Locate the cell with the specified text and output its [X, Y] center coordinate. 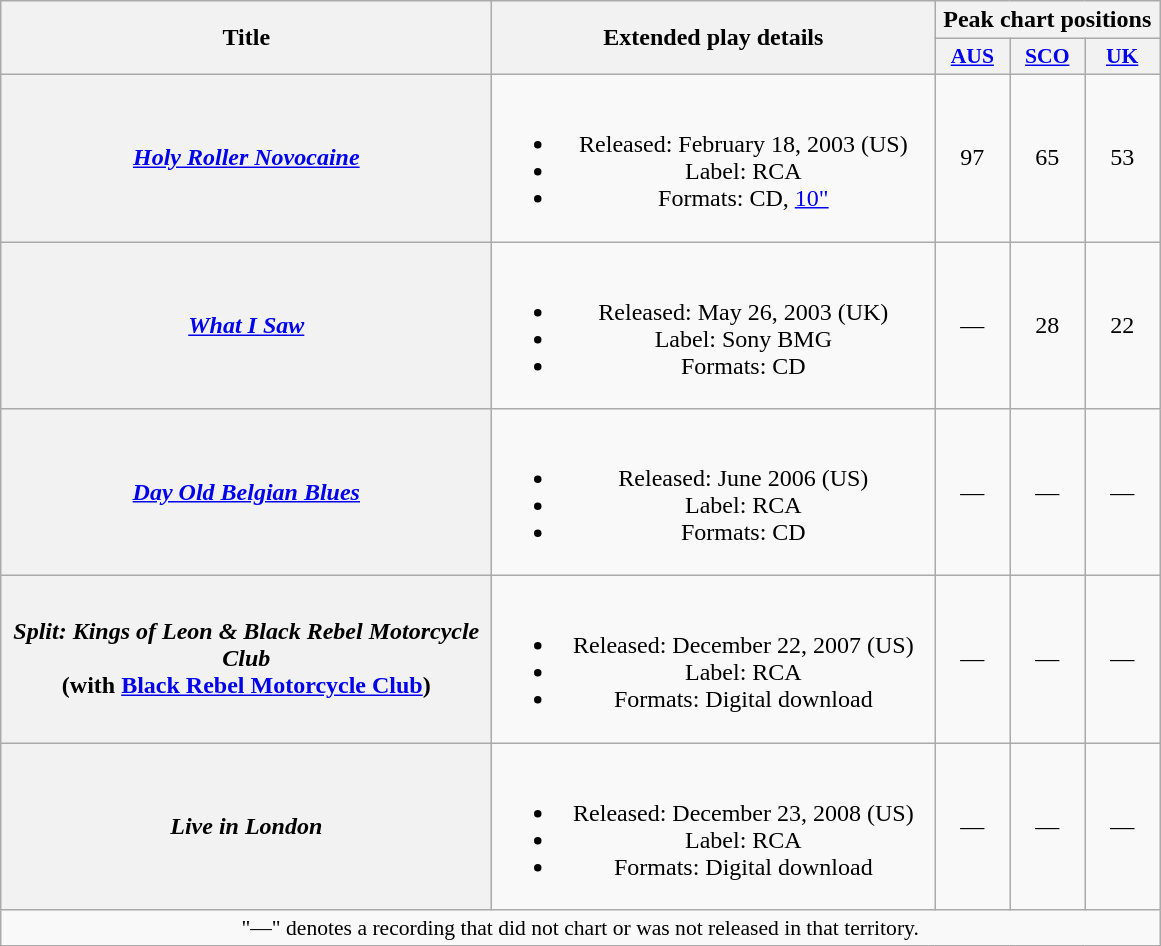
Released: May 26, 2003 (UK)Label: Sony BMGFormats: CD [714, 326]
"—" denotes a recording that did not chart or was not released in that territory. [580, 928]
65 [1048, 158]
Released: December 23, 2008 (US)Label: RCAFormats: Digital download [714, 826]
Released: February 18, 2003 (US)Label: RCAFormats: CD, 10" [714, 158]
Extended play details [714, 38]
UK [1122, 57]
53 [1122, 158]
28 [1048, 326]
Released: December 22, 2007 (US)Label: RCAFormats: Digital download [714, 660]
Day Old Belgian Blues [246, 492]
Title [246, 38]
What I Saw [246, 326]
Split: Kings of Leon & Black Rebel Motorcycle Club(with Black Rebel Motorcycle Club) [246, 660]
Live in London [246, 826]
22 [1122, 326]
Released: June 2006 (US)Label: RCAFormats: CD [714, 492]
Holy Roller Novocaine [246, 158]
AUS [972, 57]
Peak chart positions [1048, 20]
97 [972, 158]
SCO [1048, 57]
